Detect which cell encompasses the target text, then output its (X, Y) center coordinate. 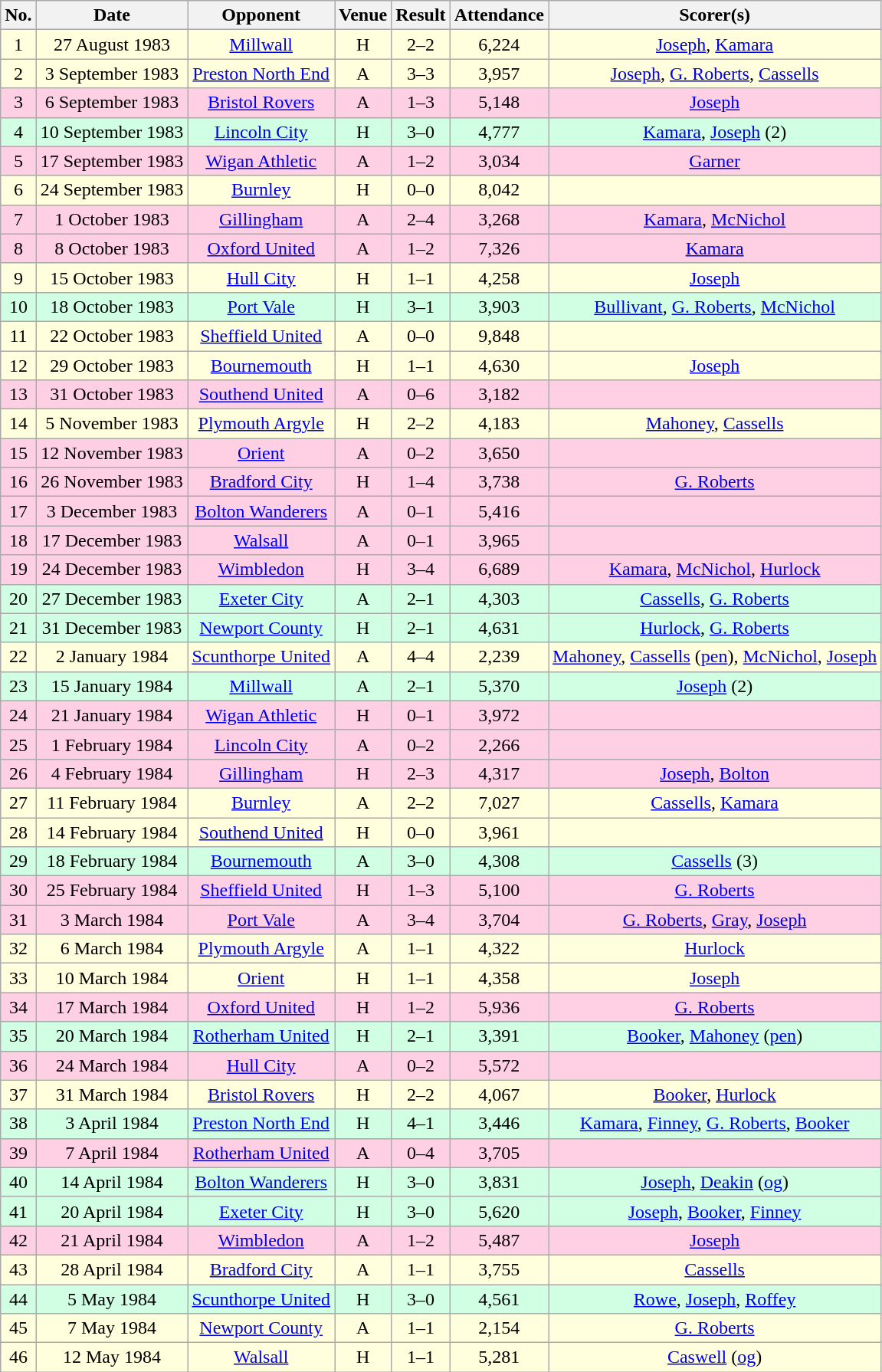
27 August 1983 (112, 44)
24 March 1984 (112, 1065)
4,561 (499, 1299)
3,391 (499, 1036)
Cassells, G. Roberts (715, 599)
1–4 (421, 482)
Mahoney, Cassells (715, 424)
25 February 1984 (112, 891)
29 October 1983 (112, 366)
Bullivant, G. Roberts, McNichol (715, 307)
2,266 (499, 744)
4,183 (499, 424)
Garner (715, 161)
Mahoney, Cassells (pen), McNichol, Joseph (715, 657)
3,182 (499, 395)
21 (18, 628)
40 (18, 1182)
15 (18, 453)
5,936 (499, 1007)
5 November 1983 (112, 424)
Booker, Hurlock (715, 1095)
4,317 (499, 773)
5,620 (499, 1211)
17 December 1983 (112, 540)
5,487 (499, 1240)
6 September 1983 (112, 103)
29 (18, 862)
6 March 1984 (112, 949)
Booker, Mahoney (pen) (715, 1036)
5 May 1984 (112, 1299)
28 (18, 832)
2–3 (421, 773)
20 (18, 599)
33 (18, 978)
20 March 1984 (112, 1036)
7 May 1984 (112, 1328)
1 October 1983 (112, 219)
Joseph, G. Roberts, Cassells (715, 74)
46 (18, 1357)
38 (18, 1124)
9,848 (499, 336)
14 (18, 424)
8 October 1983 (112, 248)
3 March 1984 (112, 920)
4,630 (499, 366)
4 (18, 132)
4,777 (499, 132)
27 (18, 803)
45 (18, 1328)
11 February 1984 (112, 803)
Joseph, Bolton (715, 773)
Kamara, Finney, G. Roberts, Booker (715, 1124)
4,303 (499, 599)
23 (18, 686)
24 September 1983 (112, 190)
41 (18, 1211)
3,903 (499, 307)
4,631 (499, 628)
3,961 (499, 832)
6,224 (499, 44)
Hurlock, G. Roberts (715, 628)
5 (18, 161)
4–4 (421, 657)
18 October 1983 (112, 307)
7 April 1984 (112, 1153)
28 April 1984 (112, 1269)
21 January 1984 (112, 715)
Cassells (3) (715, 862)
3 September 1983 (112, 74)
37 (18, 1095)
26 November 1983 (112, 482)
3 (18, 103)
Scorer(s) (715, 15)
6,689 (499, 569)
3,831 (499, 1182)
5,100 (499, 891)
Date (112, 15)
17 March 1984 (112, 1007)
3–1 (421, 307)
31 December 1983 (112, 628)
0–4 (421, 1153)
3,650 (499, 453)
3,446 (499, 1124)
3 April 1984 (112, 1124)
15 October 1983 (112, 277)
14 April 1984 (112, 1182)
3,755 (499, 1269)
2,154 (499, 1328)
11 (18, 336)
4,258 (499, 277)
3,965 (499, 540)
3,738 (499, 482)
5,370 (499, 686)
10 (18, 307)
42 (18, 1240)
Joseph, Booker, Finney (715, 1211)
Hurlock (715, 949)
3,705 (499, 1153)
27 December 1983 (112, 599)
3–3 (421, 74)
22 October 1983 (112, 336)
34 (18, 1007)
0–6 (421, 395)
16 (18, 482)
36 (18, 1065)
9 (18, 277)
21 April 1984 (112, 1240)
3,034 (499, 161)
12 May 1984 (112, 1357)
Kamara, McNichol, Hurlock (715, 569)
43 (18, 1269)
2 January 1984 (112, 657)
12 November 1983 (112, 453)
4,322 (499, 949)
6 (18, 190)
3,704 (499, 920)
1 February 1984 (112, 744)
4,358 (499, 978)
2,239 (499, 657)
30 (18, 891)
4 February 1984 (112, 773)
3,957 (499, 74)
13 (18, 395)
2 (18, 74)
24 (18, 715)
22 (18, 657)
3 December 1983 (112, 511)
31 October 1983 (112, 395)
Cassells (715, 1269)
Kamara, McNichol (715, 219)
10 March 1984 (112, 978)
26 (18, 773)
Caswell (og) (715, 1357)
20 April 1984 (112, 1211)
35 (18, 1036)
Attendance (499, 15)
5,416 (499, 511)
Joseph, Kamara (715, 44)
3,268 (499, 219)
24 December 1983 (112, 569)
31 March 1984 (112, 1095)
44 (18, 1299)
18 February 1984 (112, 862)
Result (421, 15)
14 February 1984 (112, 832)
32 (18, 949)
Joseph (2) (715, 686)
8 (18, 248)
4,067 (499, 1095)
7,326 (499, 248)
17 September 1983 (112, 161)
3,972 (499, 715)
1 (18, 44)
15 January 1984 (112, 686)
Kamara (715, 248)
39 (18, 1153)
4,308 (499, 862)
No. (18, 15)
17 (18, 511)
2–4 (421, 219)
19 (18, 569)
31 (18, 920)
5,572 (499, 1065)
25 (18, 744)
7 (18, 219)
5,281 (499, 1357)
7,027 (499, 803)
Cassells, Kamara (715, 803)
Joseph, Deakin (og) (715, 1182)
Kamara, Joseph (2) (715, 132)
8,042 (499, 190)
10 September 1983 (112, 132)
5,148 (499, 103)
12 (18, 366)
G. Roberts, Gray, Joseph (715, 920)
Rowe, Joseph, Roffey (715, 1299)
18 (18, 540)
Venue (363, 15)
4–1 (421, 1124)
Opponent (261, 15)
